Determine the [x, y] coordinate at the center of the cell enclosing the given text.  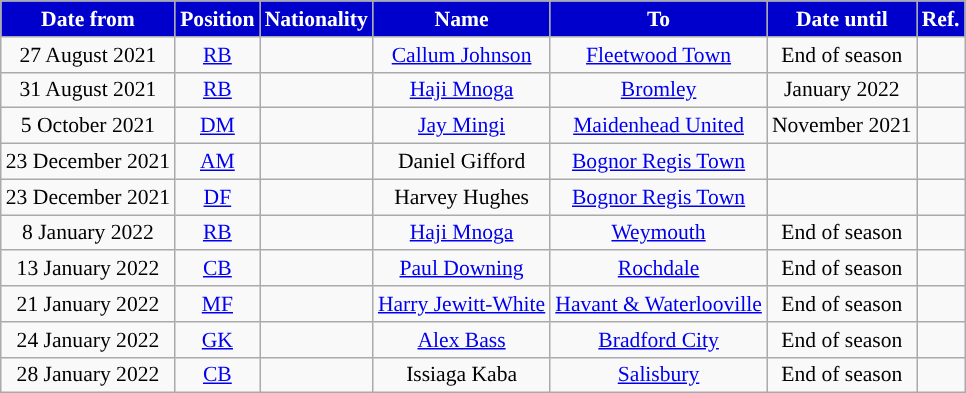
28 January 2022 [88, 375]
AM [217, 162]
GK [217, 340]
Bradford City [658, 340]
Maidenhead United [658, 126]
Salisbury [658, 375]
Ref. [941, 19]
DM [217, 126]
Daniel Gifford [462, 162]
Name [462, 19]
Date from [88, 19]
MF [217, 304]
31 August 2021 [88, 90]
Harvey Hughes [462, 197]
Callum Johnson [462, 55]
21 January 2022 [88, 304]
DF [217, 197]
Date until [842, 19]
5 October 2021 [88, 126]
Jay Mingi [462, 126]
Nationality [316, 19]
24 January 2022 [88, 340]
Issiaga Kaba [462, 375]
Weymouth [658, 233]
January 2022 [842, 90]
Fleetwood Town [658, 55]
November 2021 [842, 126]
13 January 2022 [88, 269]
Bromley [658, 90]
27 August 2021 [88, 55]
Alex Bass [462, 340]
8 January 2022 [88, 233]
Harry Jewitt-White [462, 304]
To [658, 19]
Position [217, 19]
Rochdale [658, 269]
Paul Downing [462, 269]
Havant & Waterlooville [658, 304]
